Determine the (X, Y) coordinate at the center of the cell enclosing the given text.  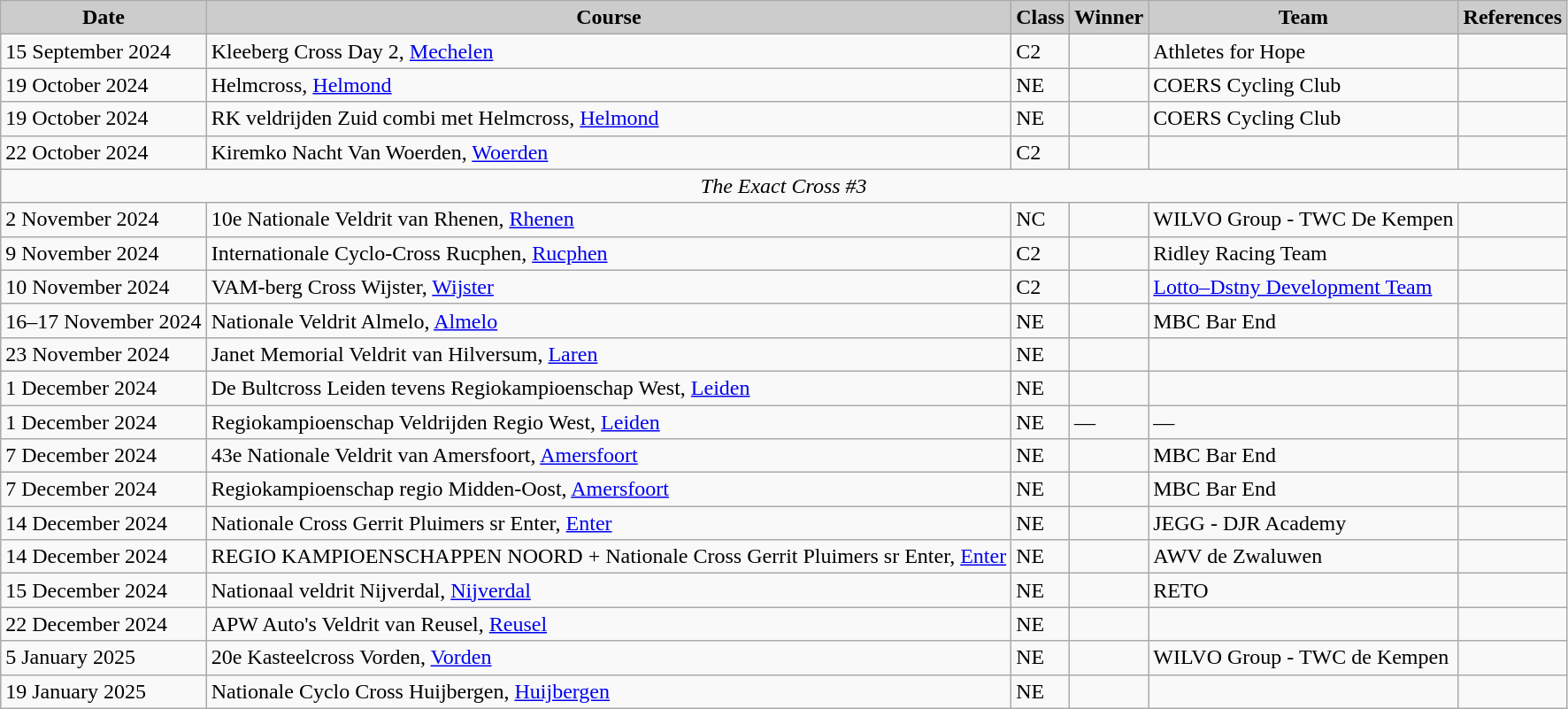
10 November 2024 (104, 287)
5 January 2025 (104, 658)
15 December 2024 (104, 590)
Date (104, 18)
The Exact Cross #3 (784, 186)
Ridley Racing Team (1303, 253)
NC (1041, 220)
Athletes for Hope (1303, 51)
16–17 November 2024 (104, 320)
Kiremko Nacht Van Woerden, Woerden (609, 152)
WILVO Group - TWC de Kempen (1303, 658)
15 September 2024 (104, 51)
APW Auto's Veldrit van Reusel, Reusel (609, 624)
References (1513, 18)
Regiokampioenschap regio Midden-Oost, Amersfoort (609, 489)
VAM-berg Cross Wijster, Wijster (609, 287)
22 December 2024 (104, 624)
Winner (1108, 18)
De Bultcross Leiden tevens Regiokampioenschap West, Leiden (609, 388)
RK veldrijden Zuid combi met Helmcross, Helmond (609, 119)
AWV de Zwaluwen (1303, 557)
REGIO KAMPIOENSCHAPPEN NOORD + Nationale Cross Gerrit Pluimers sr Enter, Enter (609, 557)
RETO (1303, 590)
Janet Memorial Veldrit van Hilversum, Laren (609, 354)
23 November 2024 (104, 354)
22 October 2024 (104, 152)
Regiokampioenschap Veldrijden Regio West, Leiden (609, 422)
Internationale Cyclo-Cross Rucphen, Rucphen (609, 253)
Nationale Cyclo Cross Huijbergen, Huijbergen (609, 691)
19 January 2025 (104, 691)
Kleeberg Cross Day 2, Mechelen (609, 51)
Team (1303, 18)
20e Kasteelcross Vorden, Vorden (609, 658)
43e Nationale Veldrit van Amersfoort, Amersfoort (609, 456)
JEGG - DJR Academy (1303, 523)
Lotto–Dstny Development Team (1303, 287)
Nationale Cross Gerrit Pluimers sr Enter, Enter (609, 523)
10e Nationale Veldrit van Rhenen, Rhenen (609, 220)
Helmcross, Helmond (609, 85)
2 November 2024 (104, 220)
Class (1041, 18)
9 November 2024 (104, 253)
Nationale Veldrit Almelo, Almelo (609, 320)
WILVO Group - TWC De Kempen (1303, 220)
Nationaal veldrit Nijverdal, Nijverdal (609, 590)
Course (609, 18)
